Extract the (x, y) coordinate from the center of the cell holding the provided text.  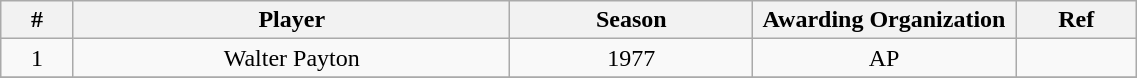
Player (291, 20)
# (38, 20)
1977 (631, 58)
AP (884, 58)
Ref (1076, 20)
Walter Payton (291, 58)
Awarding Organization (884, 20)
1 (38, 58)
Season (631, 20)
